Return the (X, Y) coordinate for the center point of the cell that contains the specified text.  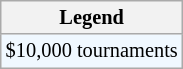
$10,000 tournaments (92, 51)
Legend (92, 17)
